Capture the cell that displays the provided text and extract its (X, Y) central coordinate. 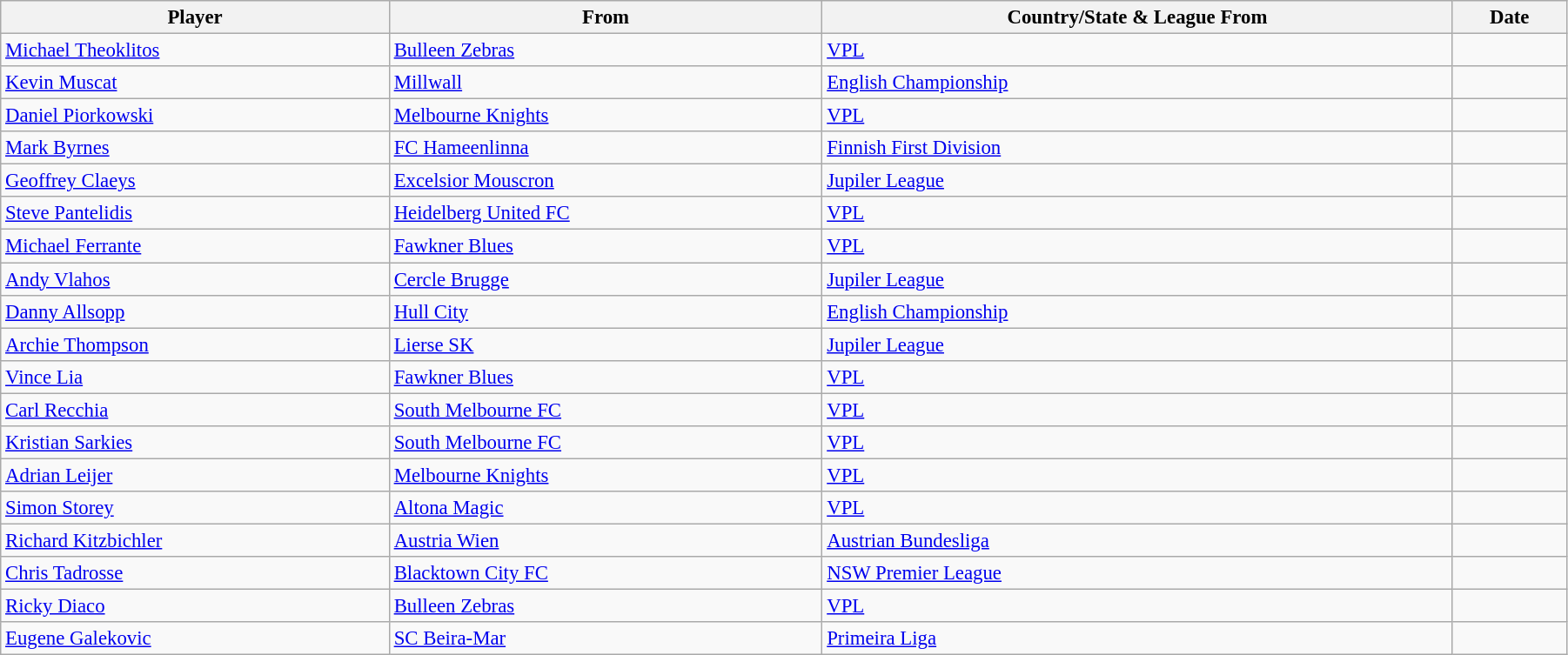
Cercle Brugge (606, 279)
Geoffrey Claeys (195, 181)
Eugene Galekovic (195, 638)
Vince Lia (195, 377)
Steve Pantelidis (195, 213)
Carl Recchia (195, 410)
FC Hameenlinna (606, 148)
Ricky Diaco (195, 606)
Heidelberg United FC (606, 213)
Austria Wien (606, 540)
Richard Kitzbichler (195, 540)
Date (1509, 17)
Chris Tadrosse (195, 573)
Michael Theoklitos (195, 50)
Excelsior Mouscron (606, 181)
Country/State & League From (1137, 17)
Archie Thompson (195, 344)
Primeira Liga (1137, 638)
Austrian Bundesliga (1137, 540)
Kevin Muscat (195, 83)
NSW Premier League (1137, 573)
Finnish First Division (1137, 148)
Hull City (606, 311)
Simon Storey (195, 508)
Lierse SK (606, 344)
Player (195, 17)
Blacktown City FC (606, 573)
Adrian Leijer (195, 475)
Danny Allsopp (195, 311)
Mark Byrnes (195, 148)
Daniel Piorkowski (195, 116)
Millwall (606, 83)
Andy Vlahos (195, 279)
Michael Ferrante (195, 246)
Kristian Sarkies (195, 443)
Altona Magic (606, 508)
SC Beira-Mar (606, 638)
From (606, 17)
